For the text-containing cell, return its midpoint in (x, y) coordinate format. 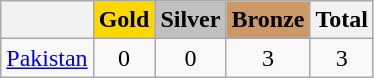
Gold (124, 20)
Total (342, 20)
Bronze (268, 20)
Pakistan (47, 58)
Silver (190, 20)
